Find where the given text appears and provide that cell's center as (X, Y) coordinate. 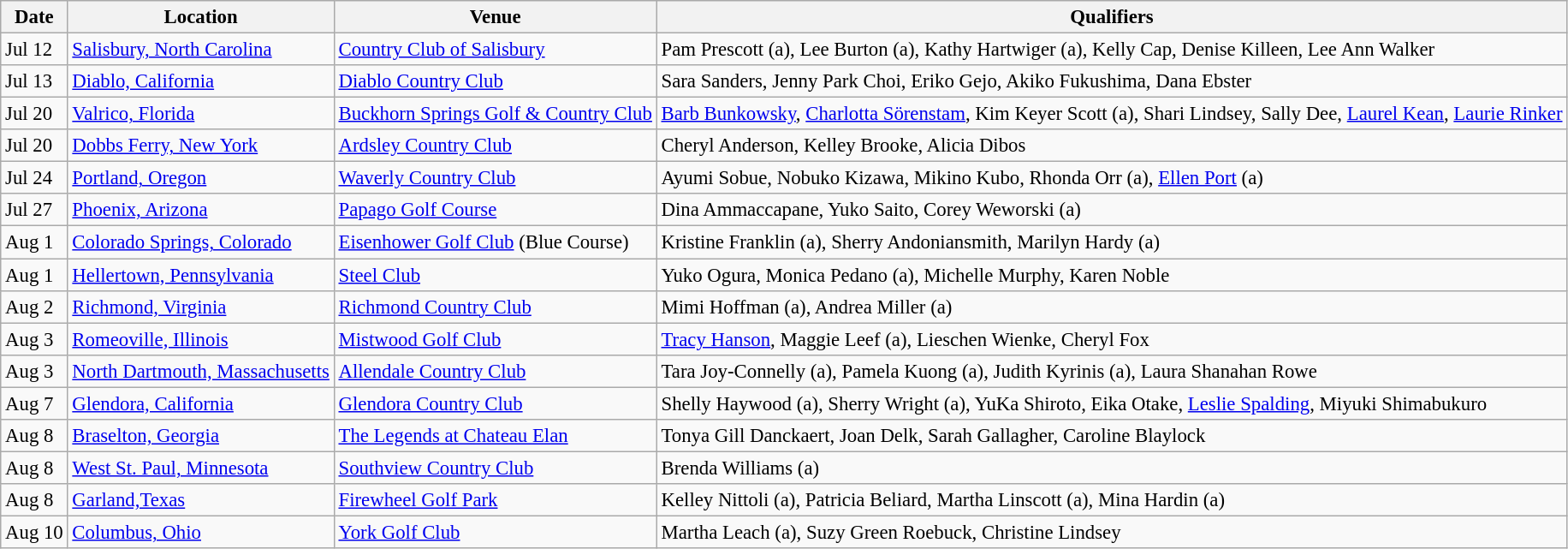
Barb Bunkowsky, Charlotta Sörenstam, Kim Keyer Scott (a), Shari Lindsey, Sally Dee, Laurel Kean, Laurie Rinker (1112, 114)
Dina Ammaccapane, Yuko Saito, Corey Weworski (a) (1112, 210)
Braselton, Georgia (200, 436)
Jul 12 (34, 50)
Jul 24 (34, 178)
The Legends at Chateau Elan (495, 436)
Colorado Springs, Colorado (200, 242)
Glendora Country Club (495, 403)
Tracy Hanson, Maggie Leef (a), Lieschen Wienke, Cheryl Fox (1112, 339)
Kristine Franklin (a), Sherry Andoniansmith, Marilyn Hardy (a) (1112, 242)
Venue (495, 17)
North Dartmouth, Massachusetts (200, 371)
Hellertown, Pennsylvania (200, 275)
Eisenhower Golf Club (Blue Course) (495, 242)
Buckhorn Springs Golf & Country Club (495, 114)
Richmond Country Club (495, 307)
Cheryl Anderson, Kelley Brooke, Alicia Dibos (1112, 146)
Allendale Country Club (495, 371)
Ayumi Sobue, Nobuko Kizawa, Mikino Kubo, Rhonda Orr (a), Ellen Port (a) (1112, 178)
Richmond, Virginia (200, 307)
Columbus, Ohio (200, 532)
Jul 13 (34, 81)
Sara Sanders, Jenny Park Choi, Eriko Gejo, Akiko Fukushima, Dana Ebster (1112, 81)
Dobbs Ferry, New York (200, 146)
Romeoville, Illinois (200, 339)
Kelley Nittoli (a), Patricia Beliard, Martha Linscott (a), Mina Hardin (a) (1112, 500)
Papago Golf Course (495, 210)
Phoenix, Arizona (200, 210)
Steel Club (495, 275)
Salisbury, North Carolina (200, 50)
Mistwood Golf Club (495, 339)
Mimi Hoffman (a), Andrea Miller (a) (1112, 307)
Tonya Gill Danckaert, Joan Delk, Sarah Gallagher, Caroline Blaylock (1112, 436)
Aug 10 (34, 532)
Waverly Country Club (495, 178)
Pam Prescott (a), Lee Burton (a), Kathy Hartwiger (a), Kelly Cap, Denise Killeen, Lee Ann Walker (1112, 50)
Martha Leach (a), Suzy Green Roebuck, Christine Lindsey (1112, 532)
West St. Paul, Minnesota (200, 468)
Location (200, 17)
Firewheel Golf Park (495, 500)
Aug 7 (34, 403)
Portland, Oregon (200, 178)
Date (34, 17)
Country Club of Salisbury (495, 50)
Southview Country Club (495, 468)
Tara Joy-Connelly (a), Pamela Kuong (a), Judith Kyrinis (a), Laura Shanahan Rowe (1112, 371)
Yuko Ogura, Monica Pedano (a), Michelle Murphy, Karen Noble (1112, 275)
Ardsley Country Club (495, 146)
Jul 27 (34, 210)
Valrico, Florida (200, 114)
Glendora, California (200, 403)
Qualifiers (1112, 17)
Shelly Haywood (a), Sherry Wright (a), YuKa Shiroto, Eika Otake, Leslie Spalding, Miyuki Shimabukuro (1112, 403)
York Golf Club (495, 532)
Diablo, California (200, 81)
Aug 2 (34, 307)
Garland,Texas (200, 500)
Diablo Country Club (495, 81)
Brenda Williams (a) (1112, 468)
